Provide the [X, Y] coordinate of the cell's center where the given text is located.  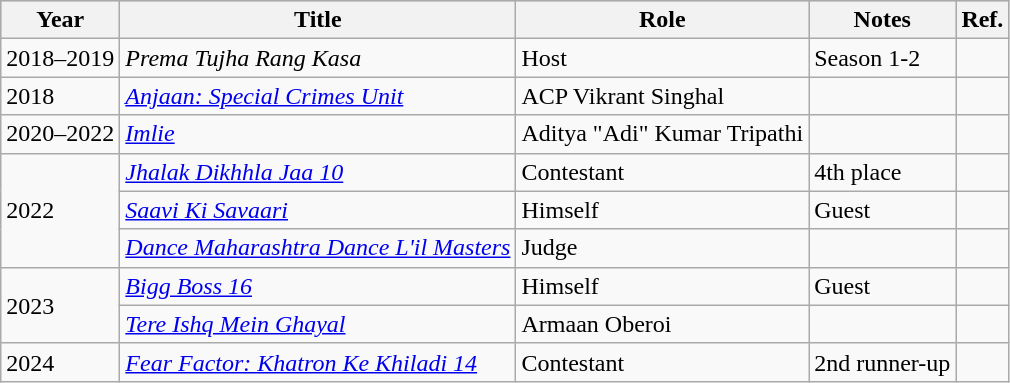
Imlie [318, 134]
Armaan Oberoi [662, 324]
Dance Maharashtra Dance L'il Masters [318, 248]
Ref. [982, 20]
Anjaan: Special Crimes Unit [318, 96]
2018–2019 [60, 58]
Role [662, 20]
4th place [882, 172]
2018 [60, 96]
Jhalak Dikhhla Jaa 10 [318, 172]
Title [318, 20]
Season 1-2 [882, 58]
Saavi Ki Savaari [318, 210]
Tere Ishq Mein Ghayal [318, 324]
Fear Factor: Khatron Ke Khiladi 14 [318, 362]
Host [662, 58]
Year [60, 20]
2022 [60, 210]
2nd runner-up [882, 362]
ACP Vikrant Singhal [662, 96]
2020–2022 [60, 134]
Notes [882, 20]
Bigg Boss 16 [318, 286]
Judge [662, 248]
2024 [60, 362]
Prema Tujha Rang Kasa [318, 58]
2023 [60, 305]
Aditya "Adi" Kumar Tripathi [662, 134]
